Extract the [x, y] coordinate from the center of the cell holding the provided text.  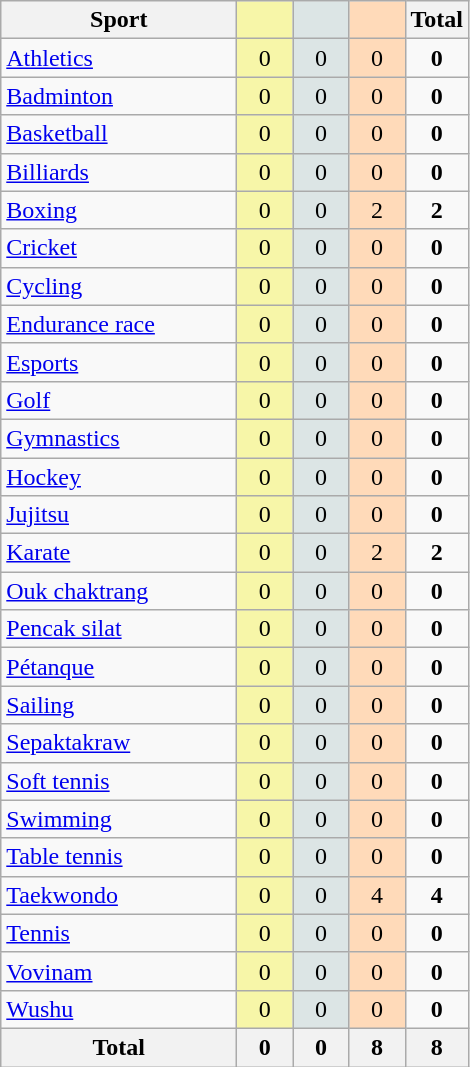
Pencak silat [119, 629]
Table tennis [119, 857]
Cricket [119, 248]
Hockey [119, 477]
Jujitsu [119, 515]
Sailing [119, 705]
Sport [119, 20]
Taekwondo [119, 895]
Gymnastics [119, 438]
Sepaktakraw [119, 743]
Swimming [119, 819]
Boxing [119, 210]
Soft tennis [119, 781]
Endurance race [119, 324]
Pétanque [119, 667]
Esports [119, 362]
Tennis [119, 933]
Cycling [119, 286]
Karate [119, 553]
Golf [119, 400]
Wushu [119, 1009]
Ouk chaktrang [119, 591]
Badminton [119, 96]
Basketball [119, 134]
Billiards [119, 172]
Vovinam [119, 971]
Athletics [119, 58]
